Output the (x, y) coordinate of the center of the cell containing the given text.  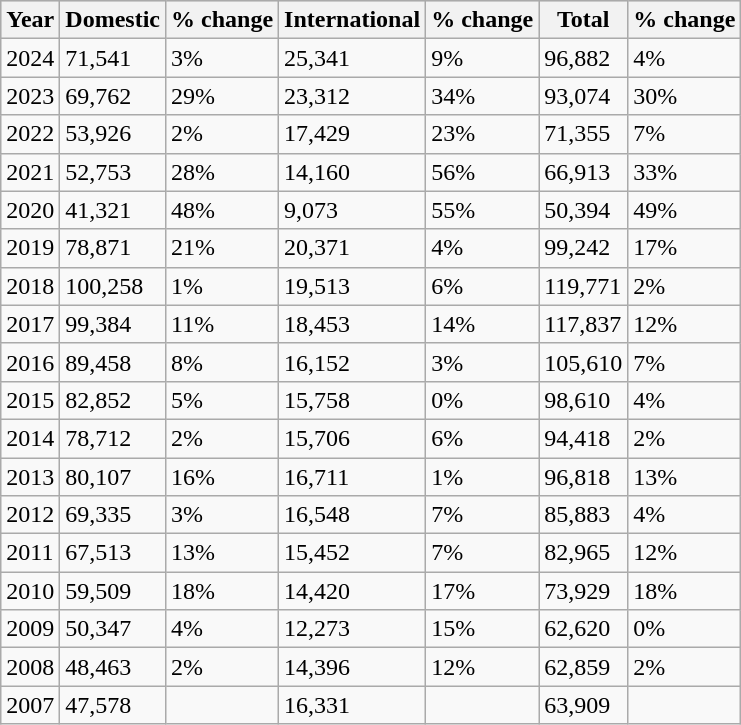
2012 (30, 515)
15% (482, 629)
Year (30, 20)
2020 (30, 210)
71,355 (584, 134)
15,706 (352, 438)
23,312 (352, 96)
20,371 (352, 248)
19,513 (352, 286)
62,620 (584, 629)
78,712 (113, 438)
55% (482, 210)
21% (222, 248)
34% (482, 96)
99,242 (584, 248)
62,859 (584, 667)
96,818 (584, 477)
Total (584, 20)
14,420 (352, 591)
16,548 (352, 515)
48,463 (113, 667)
9% (482, 58)
2022 (30, 134)
28% (222, 172)
69,335 (113, 515)
16% (222, 477)
16,152 (352, 362)
105,610 (584, 362)
82,852 (113, 400)
5% (222, 400)
2023 (30, 96)
119,771 (584, 286)
2024 (30, 58)
52,753 (113, 172)
41,321 (113, 210)
16,711 (352, 477)
47,578 (113, 705)
2019 (30, 248)
66,913 (584, 172)
71,541 (113, 58)
14% (482, 324)
18,453 (352, 324)
2017 (30, 324)
2008 (30, 667)
48% (222, 210)
12,273 (352, 629)
89,458 (113, 362)
100,258 (113, 286)
49% (684, 210)
2013 (30, 477)
93,074 (584, 96)
94,418 (584, 438)
2016 (30, 362)
98,610 (584, 400)
85,883 (584, 515)
82,965 (584, 553)
50,394 (584, 210)
56% (482, 172)
96,882 (584, 58)
2021 (30, 172)
11% (222, 324)
29% (222, 96)
67,513 (113, 553)
117,837 (584, 324)
23% (482, 134)
80,107 (113, 477)
69,762 (113, 96)
2009 (30, 629)
2018 (30, 286)
63,909 (584, 705)
15,452 (352, 553)
Domestic (113, 20)
50,347 (113, 629)
16,331 (352, 705)
78,871 (113, 248)
14,396 (352, 667)
30% (684, 96)
33% (684, 172)
99,384 (113, 324)
14,160 (352, 172)
15,758 (352, 400)
2011 (30, 553)
2015 (30, 400)
2007 (30, 705)
17,429 (352, 134)
8% (222, 362)
2014 (30, 438)
International (352, 20)
53,926 (113, 134)
9,073 (352, 210)
73,929 (584, 591)
59,509 (113, 591)
2010 (30, 591)
25,341 (352, 58)
